Search for the cell housing the specified text and yield its (x, y) center coordinate. 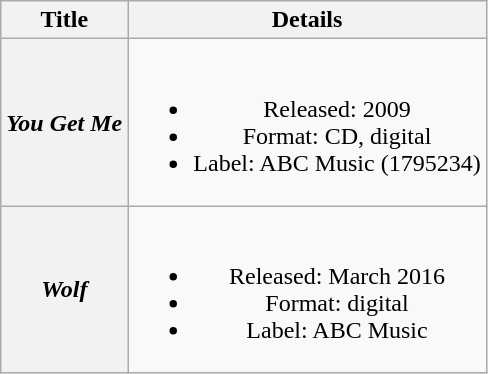
Wolf (64, 290)
Details (307, 20)
Released: 2009Format: CD, digitalLabel: ABC Music (1795234) (307, 122)
Title (64, 20)
Released: March 2016Format: digitalLabel: ABC Music (307, 290)
You Get Me (64, 122)
